From the cell containing the given text, extract its center point as [X, Y] coordinate. 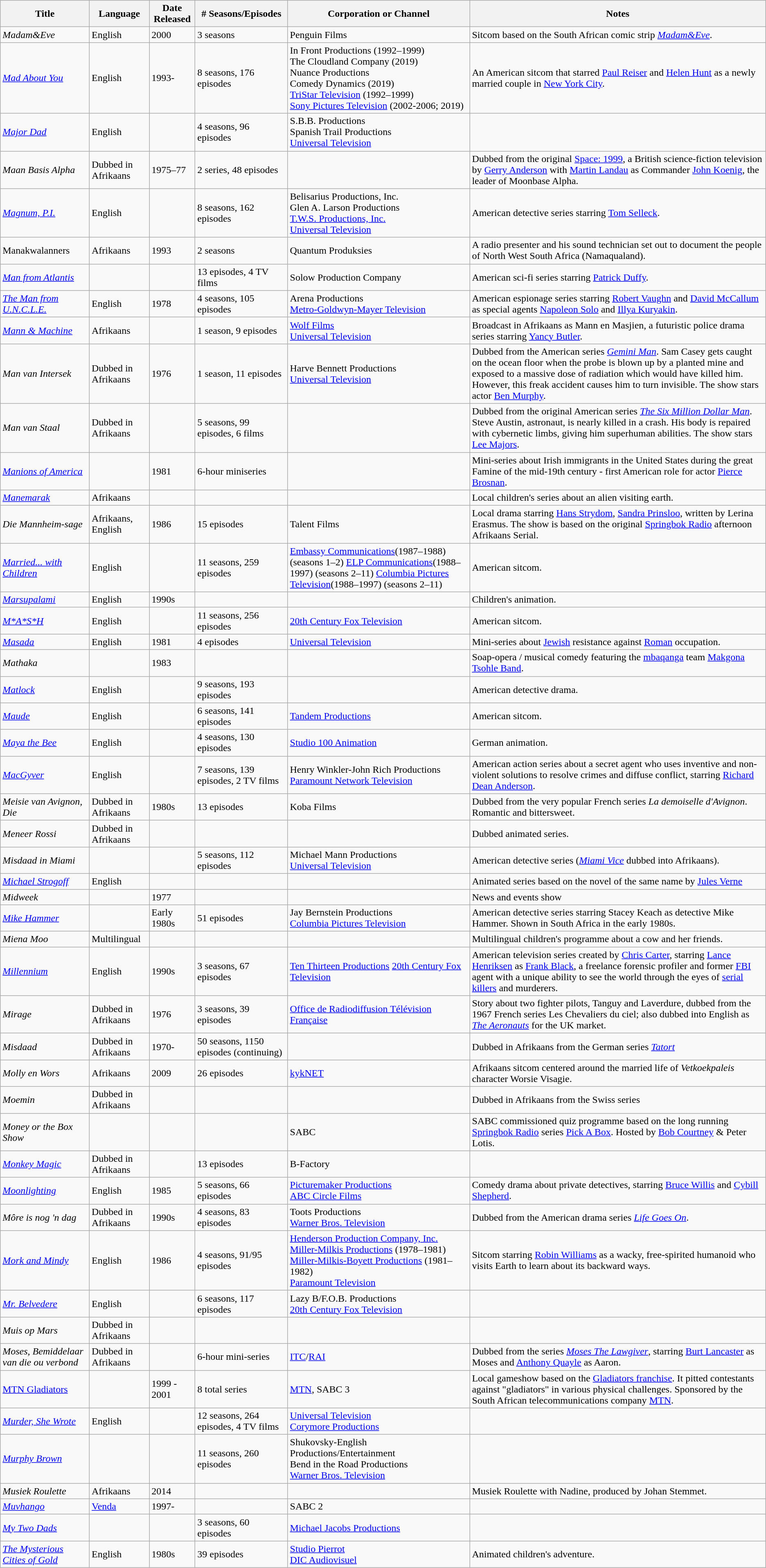
The Man from U.N.C.L.E. [45, 304]
Manemarak [45, 498]
2014 [172, 1491]
Mathaka [45, 663]
kykNET [379, 1073]
1993 [172, 250]
News and events show [618, 897]
6-hour mini-series [241, 1357]
Dubbed in Afrikaans from the Swiss series [618, 1100]
My Two Dads [45, 1528]
American detective series (Miami Vice dubbed into Afrikaans). [618, 860]
1 season, 9 episodes [241, 331]
2009 [172, 1073]
Comedy drama about private detectives, starring Bruce Willis and Cybill Shepherd. [618, 1190]
Musiek Roulette [45, 1491]
Moemin [45, 1100]
Meisie van Avignon, Die [45, 807]
The Mysterious Cities of Gold [45, 1555]
11 seasons, 256 episodes [241, 621]
Henderson Production Company, Inc.Miller-Milkis Productions (1978–1981)Miller-Milkis-Boyett Productions (1981–1982)Paramount Television [379, 1260]
5 seasons, 99 episodes, 6 films [241, 428]
1978 [172, 304]
Afrikaans, English [119, 524]
1975–77 [172, 170]
German animation. [618, 743]
Multilingual [119, 939]
American detective series starring Stacey Keach as detective Mike Hammer. Shown in South Africa in the early 1980s. [618, 918]
12 seasons, 264 episodes, 4 TV films [241, 1421]
Midweek [45, 897]
1985 [172, 1190]
Studio 100 Animation [379, 743]
Mini-series about Jewish resistance against Roman occupation. [618, 642]
Jay Bernstein ProductionsColumbia Pictures Television [379, 918]
Belisarius Productions, Inc.Glen A. Larson ProductionsT.W.S. Productions, Inc.Universal Television [379, 213]
Animated series based on the novel of the same name by Jules Verne [618, 881]
Universal TelevisionCorymore Productions [379, 1421]
Dubbed from the American drama series Life Goes On. [618, 1217]
Tandem Productions [379, 716]
Major Dad [45, 132]
SABC 2 [379, 1507]
11 seasons, 260 episodes [241, 1459]
Monkey Magic [45, 1164]
Maya the Bee [45, 743]
Arena ProductionsMetro-Goldwyn-Mayer Television [379, 304]
Muvhango [45, 1507]
Henry Winkler-John Rich ProductionsParamount Network Television [379, 775]
Children's animation. [618, 600]
4 seasons, 96 episodes [241, 132]
Moses, Bemiddelaar van die ou verbond [45, 1357]
Money or the Box Show [45, 1132]
Dubbed from the very popular French series La demoiselle d'Avignon. Romantic and bittersweet. [618, 807]
2 series, 48 episodes [241, 170]
Ten Thirteen Productions 20th Century Fox Television [379, 971]
Lazy B/F.O.B. Productions20th Century Fox Television [379, 1303]
5 seasons, 112 episodes [241, 860]
MacGyver [45, 775]
Michael Jacobs Productions [379, 1528]
1983 [172, 663]
Corporation or Channel [379, 14]
A radio presenter and his sound technician set out to document the people of North West South Africa (Namaqualand). [618, 250]
Musiek Roulette with Nadine, produced by Johan Stemmet. [618, 1491]
1999 - 2001 [172, 1389]
Sitcom starring Robin Williams as a wacky, free-spirited humanoid who visits Earth to learn about its backward ways. [618, 1260]
Maan Basis Alpha [45, 170]
1 season, 11 episodes [241, 373]
20th Century Fox Television [379, 621]
Multilingual children's programme about a cow and her friends. [618, 939]
SABC commissioned quiz programme based on the long running Springbok Radio series Pick A Box. Hosted by Bob Courtney & Peter Lotis. [618, 1132]
2 seasons [241, 250]
4 seasons, 105 episodes [241, 304]
Studio PierrotDIC Audiovisuel [379, 1555]
American detective drama. [618, 690]
ITC/RAI [379, 1357]
Mr. Belvedere [45, 1303]
Misdaad in Miami [45, 860]
3 seasons, 60 episodes [241, 1528]
50 seasons, 1150 episodes (continuing) [241, 1046]
1970- [172, 1046]
Dubbed from the series Moses The Lawgiver, starring Burt Lancaster as Moses and Anthony Quayle as Aaron. [618, 1357]
Talent Films [379, 524]
Solow Production Company [379, 277]
Afrikaans sitcom centered around the married life of Vetkoekpaleis character Worsie Visagie. [618, 1073]
Mad About You [45, 78]
Misdaad [45, 1046]
Venda [119, 1507]
3 seasons [241, 35]
Title [45, 14]
1993- [172, 78]
S.B.B. ProductionsSpanish Trail ProductionsUniversal Television [379, 132]
3 seasons, 39 episodes [241, 1015]
Animated children's adventure. [618, 1555]
# Seasons/Episodes [241, 14]
Harve Bennett ProductionsUniversal Television [379, 373]
Embassy Communications(1987–1988)(seasons 1–2) ELP Communications(1988–1997) (seasons 2–11) Columbia Pictures Television(1988–1997) (seasons 2–11) [379, 568]
Masada [45, 642]
SABC [379, 1132]
Broadcast in Afrikaans as Mann en Masjien, a futuristic police drama series starring Yancy Butler. [618, 331]
6-hour miniseries [241, 471]
Môre is nog 'n dag [45, 1217]
Michael Mann ProductionsUniversal Television [379, 860]
Mike Hammer [45, 918]
Matlock [45, 690]
Magnum, P.I. [45, 213]
Local children's series about an alien visiting earth. [618, 498]
6 seasons, 141 episodes [241, 716]
Koba Films [379, 807]
26 episodes [241, 1073]
7 seasons, 139 episodes, 2 TV films [241, 775]
Manakwalanners [45, 250]
8 seasons, 176 episodes [241, 78]
American espionage series starring Robert Vaughn and David McCallum as special agents Napoleon Solo and Illya Kuryakin. [618, 304]
M*A*S*H [45, 621]
Wolf FilmsUniversal Television [379, 331]
Soap-opera / musical comedy featuring the mbaqanga team Makgona Tsohle Band. [618, 663]
4 episodes [241, 642]
1977 [172, 897]
Moonlighting [45, 1190]
8 seasons, 162 episodes [241, 213]
Murphy Brown [45, 1459]
5 seasons, 66 episodes [241, 1190]
American sci-fi series starring Patrick Duffy. [618, 277]
Quantum Produksies [379, 250]
Notes [618, 14]
Early 1980s [172, 918]
4 seasons, 130 episodes [241, 743]
15 episodes [241, 524]
4 seasons, 83 episodes [241, 1217]
Millennium [45, 971]
Man from Atlantis [45, 277]
Man van Intersek [45, 373]
American detective series starring Tom Selleck. [618, 213]
13 episodes, 4 TV films [241, 277]
Michael Strogoff [45, 881]
Miena Moo [45, 939]
MTN, SABC 3 [379, 1389]
Man van Staal [45, 428]
B-Factory [379, 1164]
Married... with Children [45, 568]
Muis op Mars [45, 1330]
Dubbed animated series. [618, 834]
2000 [172, 35]
Sitcom based on the South African comic strip Madam&Eve. [618, 35]
Date Released [172, 14]
Meneer Rossi [45, 834]
9 seasons, 193 episodes [241, 690]
Marsupalami [45, 600]
Mirage [45, 1015]
Dubbed in Afrikaans from the German series Tatort [618, 1046]
Die Mannheim-sage [45, 524]
MTN Gladiators [45, 1389]
Office de Radiodiffusion Télévision Française [379, 1015]
Madam&Eve [45, 35]
Picturemaker ProductionsABC Circle Films [379, 1190]
Maude [45, 716]
8 total series [241, 1389]
11 seasons, 259 episodes [241, 568]
51 episodes [241, 918]
Molly en Wors [45, 1073]
6 seasons, 117 episodes [241, 1303]
4 seasons, 91/95 episodes [241, 1260]
Manions of America [45, 471]
Toots ProductionsWarner Bros. Television [379, 1217]
An American sitcom that starred Paul Reiser and Helen Hunt as a newly married couple in New York City. [618, 78]
Universal Television [379, 642]
Shukovsky-English Productions/EntertainmentBend in the Road ProductionsWarner Bros. Television [379, 1459]
Penguin Films [379, 35]
1997- [172, 1507]
Language [119, 14]
39 episodes [241, 1555]
Murder, She Wrote [45, 1421]
Mork and Mindy [45, 1260]
Mann & Machine [45, 331]
3 seasons, 67 episodes [241, 971]
